Scan for the cell matching the given text and deliver its (x, y) coordinate at center. 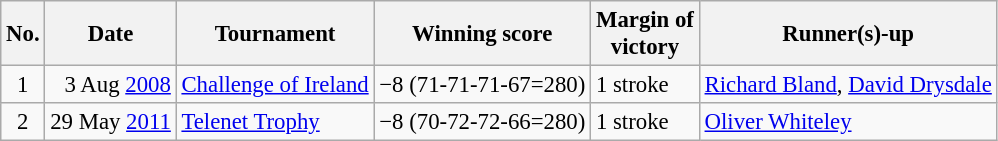
2 (23, 122)
−8 (70-72-72-66=280) (482, 122)
Oliver Whiteley (848, 122)
3 Aug 2008 (110, 85)
Tournament (275, 34)
29 May 2011 (110, 122)
Winning score (482, 34)
Date (110, 34)
No. (23, 34)
Richard Bland, David Drysdale (848, 85)
Telenet Trophy (275, 122)
Margin ofvictory (646, 34)
Runner(s)-up (848, 34)
Challenge of Ireland (275, 85)
1 (23, 85)
−8 (71-71-71-67=280) (482, 85)
